Search for the cell housing the specified text and yield its (x, y) center coordinate. 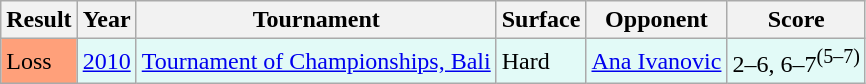
Ana Ivanovic (656, 62)
Opponent (656, 20)
2–6, 6–7(5–7) (796, 62)
Result (39, 20)
Score (796, 20)
Hard (541, 62)
2010 (106, 62)
Tournament of Championships, Bali (316, 62)
Tournament (316, 20)
Surface (541, 20)
Year (106, 20)
Loss (39, 62)
